Return (X, Y) of the center of cell containing provided text 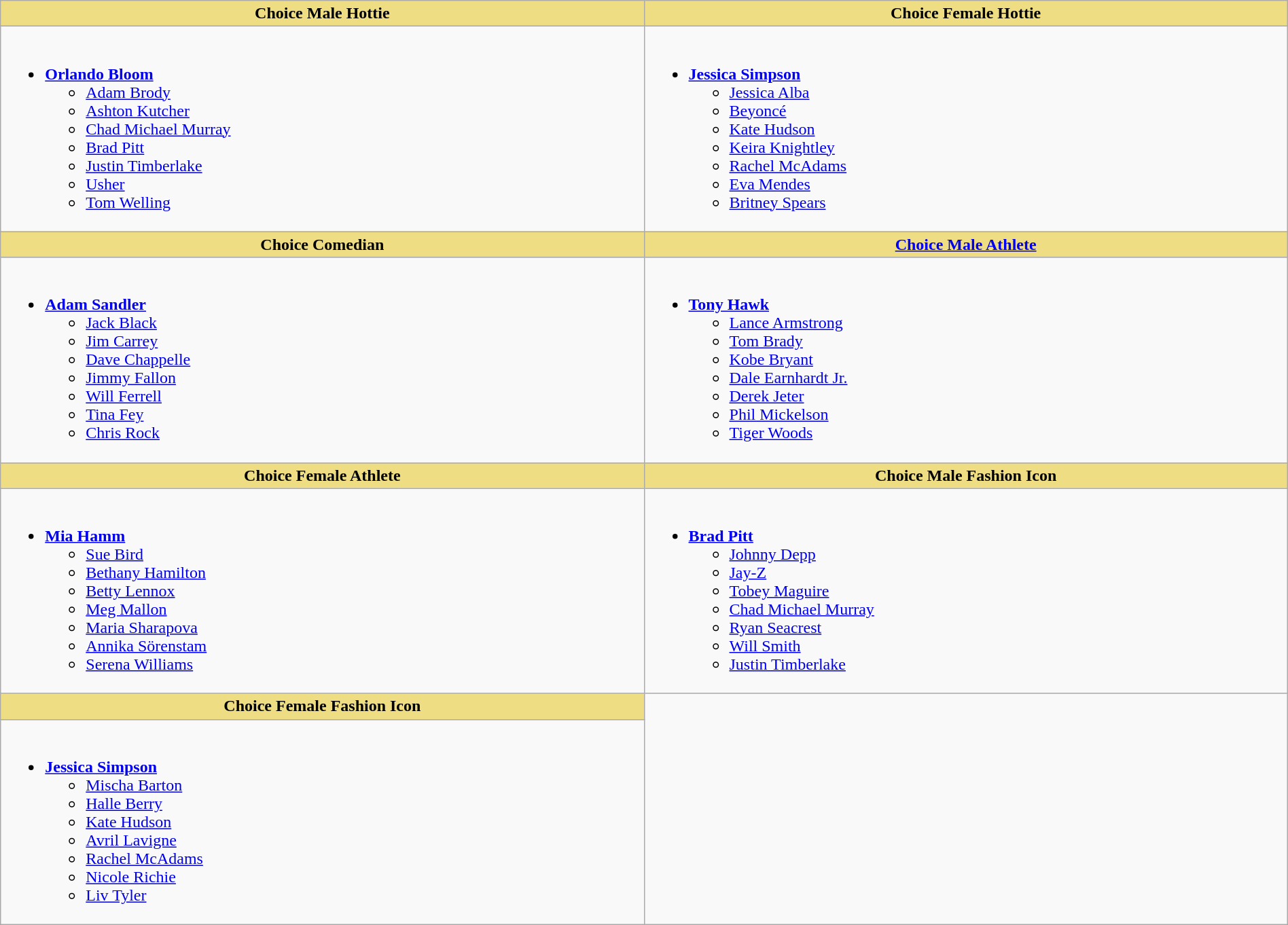
Choice Male Fashion Icon (966, 475)
Jessica SimpsonMischa BartonHalle BerryKate HudsonAvril LavigneRachel McAdamsNicole RichieLiv Tyler (322, 822)
Choice Comedian (322, 244)
Choice Male Hottie (322, 14)
Choice Female Athlete (322, 475)
Jessica SimpsonJessica AlbaBeyoncéKate HudsonKeira KnightleyRachel McAdamsEva MendesBritney Spears (966, 129)
Mia HammSue BirdBethany HamiltonBetty LennoxMeg MallonMaria SharapovaAnnika SörenstamSerena Williams (322, 591)
Tony HawkLance ArmstrongTom BradyKobe BryantDale Earnhardt Jr.Derek JeterPhil MickelsonTiger Woods (966, 360)
Choice Male Athlete (966, 244)
Adam SandlerJack BlackJim CarreyDave ChappelleJimmy FallonWill FerrellTina FeyChris Rock (322, 360)
Orlando BloomAdam BrodyAshton KutcherChad Michael MurrayBrad PittJustin TimberlakeUsherTom Welling (322, 129)
Choice Female Hottie (966, 14)
Brad PittJohnny DeppJay-ZTobey MaguireChad Michael MurrayRyan SeacrestWill SmithJustin Timberlake (966, 591)
Choice Female Fashion Icon (322, 706)
